Determine the (X, Y) coordinate at the center of the cell enclosing the given text.  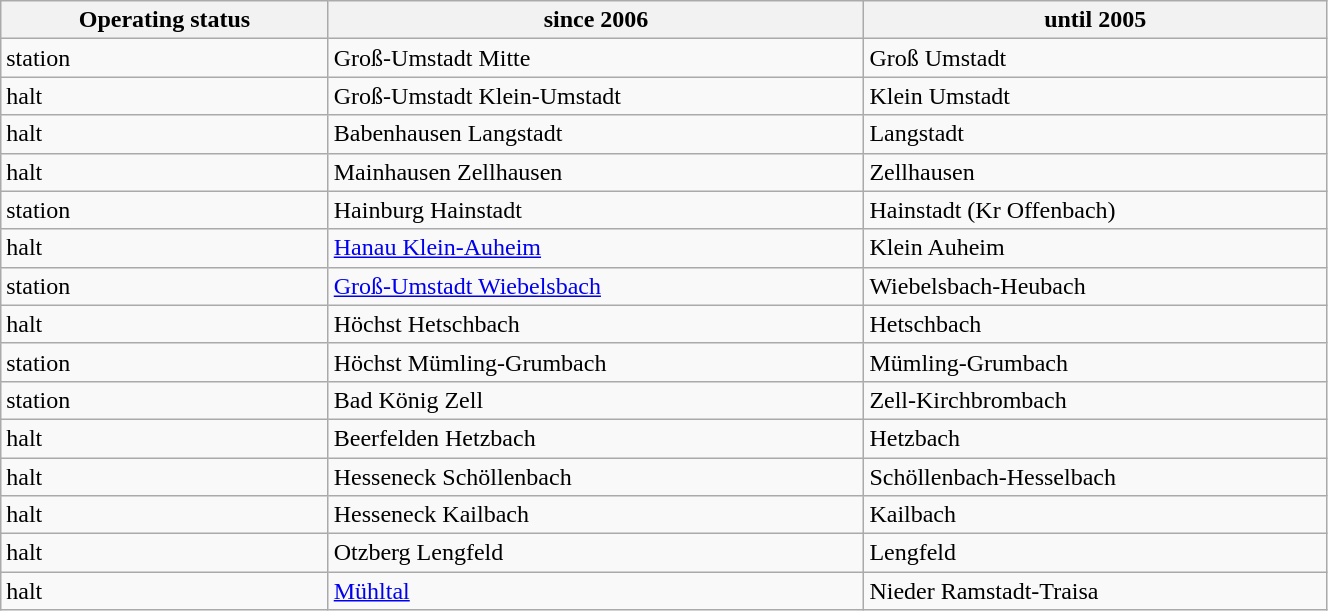
Lengfeld (1096, 553)
Hesseneck Kailbach (596, 515)
Klein Umstadt (1096, 96)
Schöllenbach-Hesselbach (1096, 477)
Höchst Hetschbach (596, 324)
Hanau Klein-Auheim (596, 248)
since 2006 (596, 20)
Mümling-Grumbach (1096, 362)
Klein Auheim (1096, 248)
Bad König Zell (596, 400)
Zellhausen (1096, 172)
Operating status (164, 20)
Wiebelsbach-Heubach (1096, 286)
Hainburg Hainstadt (596, 210)
Hainstadt (Kr Offenbach) (1096, 210)
Kailbach (1096, 515)
Groß Umstadt (1096, 58)
Langstadt (1096, 134)
Groß-Umstadt Wiebelsbach (596, 286)
Zell-Kirchbrombach (1096, 400)
Mainhausen Zellhausen (596, 172)
Otzberg Lengfeld (596, 553)
Groß-Umstadt Klein-Umstadt (596, 96)
Babenhausen Langstadt (596, 134)
Hesseneck Schöllenbach (596, 477)
Hetschbach (1096, 324)
Hetzbach (1096, 438)
until 2005 (1096, 20)
Mühltal (596, 591)
Nieder Ramstadt-Traisa (1096, 591)
Beerfelden Hetzbach (596, 438)
Groß-Umstadt Mitte (596, 58)
Höchst Mümling-Grumbach (596, 362)
